Find where the given text appears and provide that cell's center as [X, Y] coordinate. 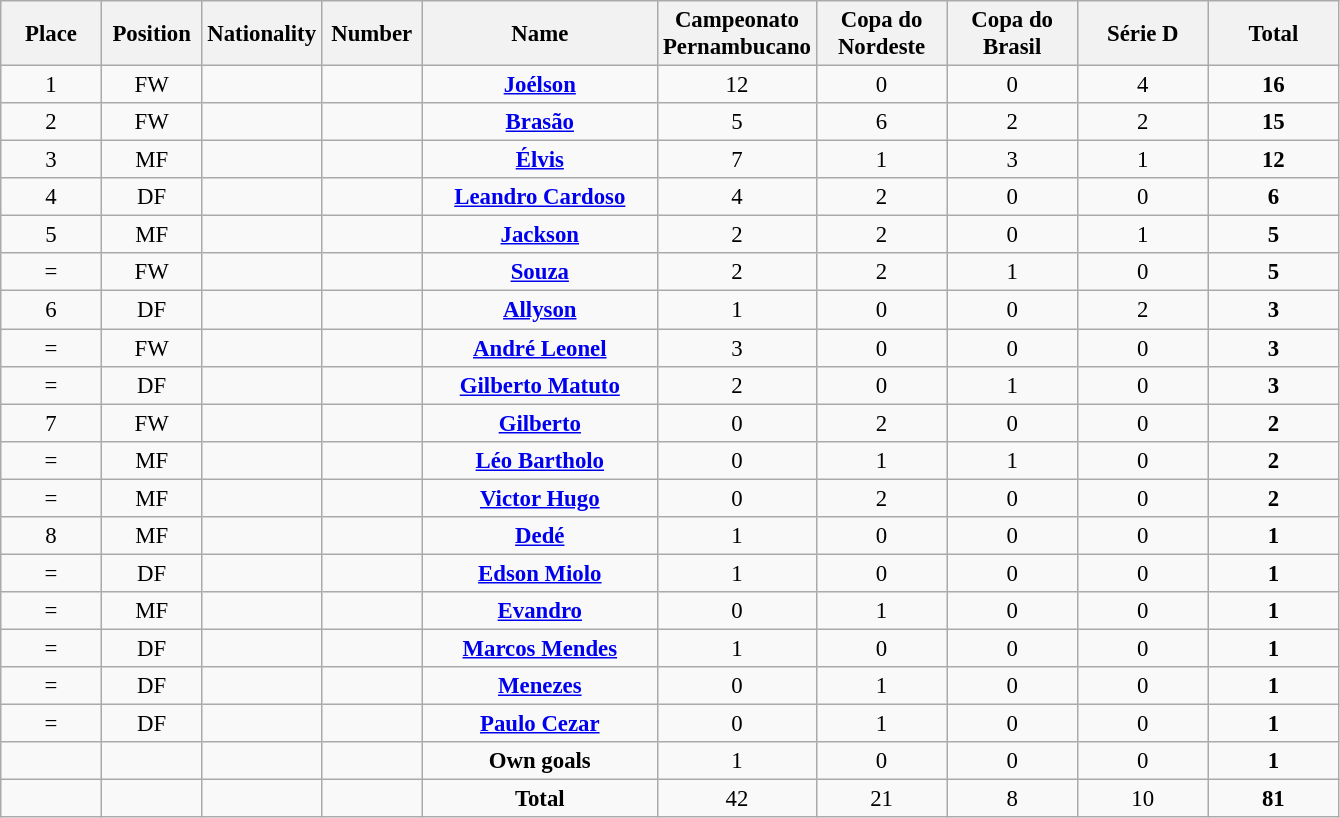
Own goals [540, 761]
Jackson [540, 235]
21 [882, 799]
Souza [540, 273]
Nationality [262, 34]
Marcos Mendes [540, 648]
Copa do Brasil [1012, 34]
Joélson [540, 85]
Série D [1142, 34]
Victor Hugo [540, 498]
Brasão [540, 122]
Leandro Cardoso [540, 197]
Campeonato Pernambucano [738, 34]
10 [1142, 799]
Élvis [540, 160]
Allyson [540, 310]
Menezes [540, 686]
81 [1274, 799]
Number [372, 34]
15 [1274, 122]
Place [52, 34]
16 [1274, 85]
Position [152, 34]
Léo Bartholo [540, 460]
Edson Miolo [540, 573]
Gilberto Matuto [540, 385]
Evandro [540, 611]
42 [738, 799]
Paulo Cezar [540, 724]
Dedé [540, 536]
André Leonel [540, 348]
Gilberto [540, 423]
Name [540, 34]
Copa do Nordeste [882, 34]
